Provide the [x, y] coordinate of the cell's center where the given text is located.  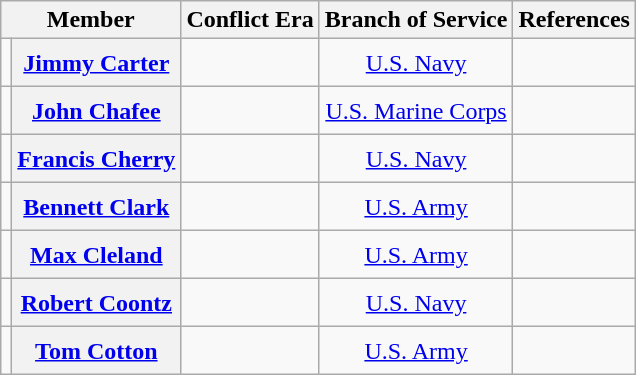
John Chafee [96, 111]
Tom Cotton [96, 351]
Jimmy Carter [96, 63]
References [574, 20]
Robert Coontz [96, 303]
Francis Cherry [96, 159]
Conflict Era [250, 20]
Bennett Clark [96, 207]
Member [91, 20]
Branch of Service [416, 20]
U.S. Marine Corps [416, 111]
Max Cleland [96, 255]
